For the text-containing cell, return its midpoint in [x, y] coordinate format. 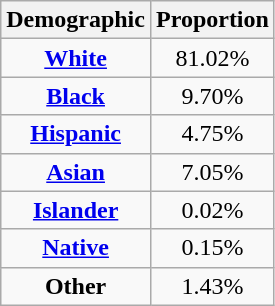
81.02% [212, 58]
White [76, 58]
0.15% [212, 248]
9.70% [212, 96]
Demographic [76, 20]
Native [76, 248]
1.43% [212, 286]
7.05% [212, 172]
Islander [76, 210]
Other [76, 286]
4.75% [212, 134]
Asian [76, 172]
Proportion [212, 20]
Hispanic [76, 134]
0.02% [212, 210]
Black [76, 96]
